Extract the [x, y] coordinate from the center of the cell holding the provided text.  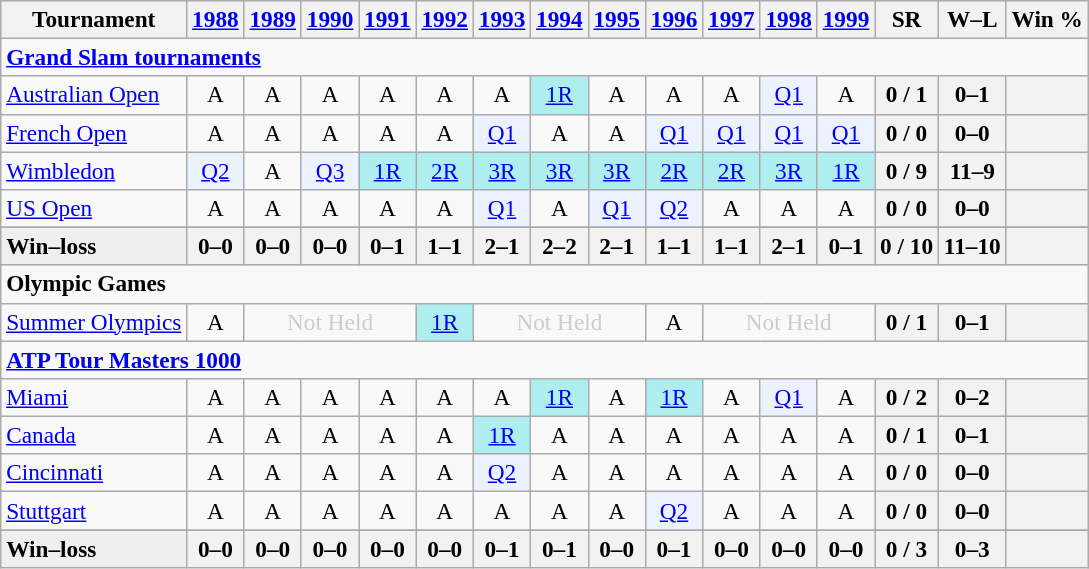
W–L [972, 19]
1992 [444, 19]
Grand Slam tournaments [545, 57]
ATP Tour Masters 1000 [545, 359]
11–9 [972, 170]
Q3 [330, 170]
Summer Olympics [94, 322]
1996 [674, 19]
2–2 [560, 246]
1995 [616, 19]
Australian Open [94, 95]
Miami [94, 397]
1999 [846, 19]
1990 [330, 19]
1997 [732, 19]
0–2 [972, 397]
Win % [1047, 19]
0–3 [972, 548]
0 / 2 [907, 397]
1988 [216, 19]
1994 [560, 19]
0 / 3 [907, 548]
1993 [502, 19]
Cincinnati [94, 473]
1991 [388, 19]
Tournament [94, 19]
French Open [94, 133]
0 / 10 [907, 246]
Canada [94, 435]
SR [907, 19]
1989 [272, 19]
Wimbledon [94, 170]
0 / 9 [907, 170]
Stuttgart [94, 510]
11–10 [972, 246]
1998 [788, 19]
Olympic Games [545, 284]
US Open [94, 208]
